Identify which cell holds the provided text, then report its (X, Y) central coordinate. 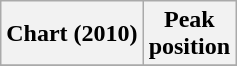
Peakposition (189, 34)
Chart (2010) (72, 34)
